Scan for the cell matching the given text and deliver its [X, Y] coordinate at center. 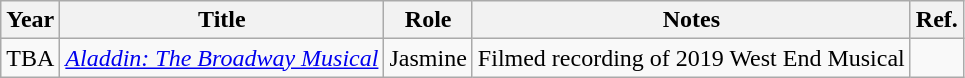
Year [30, 20]
Ref. [936, 20]
Role [428, 20]
Aladdin: The Broadway Musical [222, 58]
Jasmine [428, 58]
Notes [691, 20]
TBA [30, 58]
Title [222, 20]
Filmed recording of 2019 West End Musical [691, 58]
